Extract the (X, Y) coordinate from the center of the cell holding the provided text.  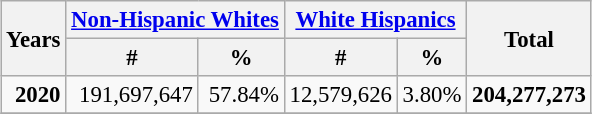
12,579,626 (340, 95)
57.84% (241, 95)
Non-Hispanic Whites (175, 20)
Total (529, 38)
White Hispanics (376, 20)
Years (34, 38)
204,277,273 (529, 95)
2020 (34, 95)
3.80% (432, 95)
191,697,647 (132, 95)
